Extract the [x, y] coordinate from the center of the cell holding the provided text.  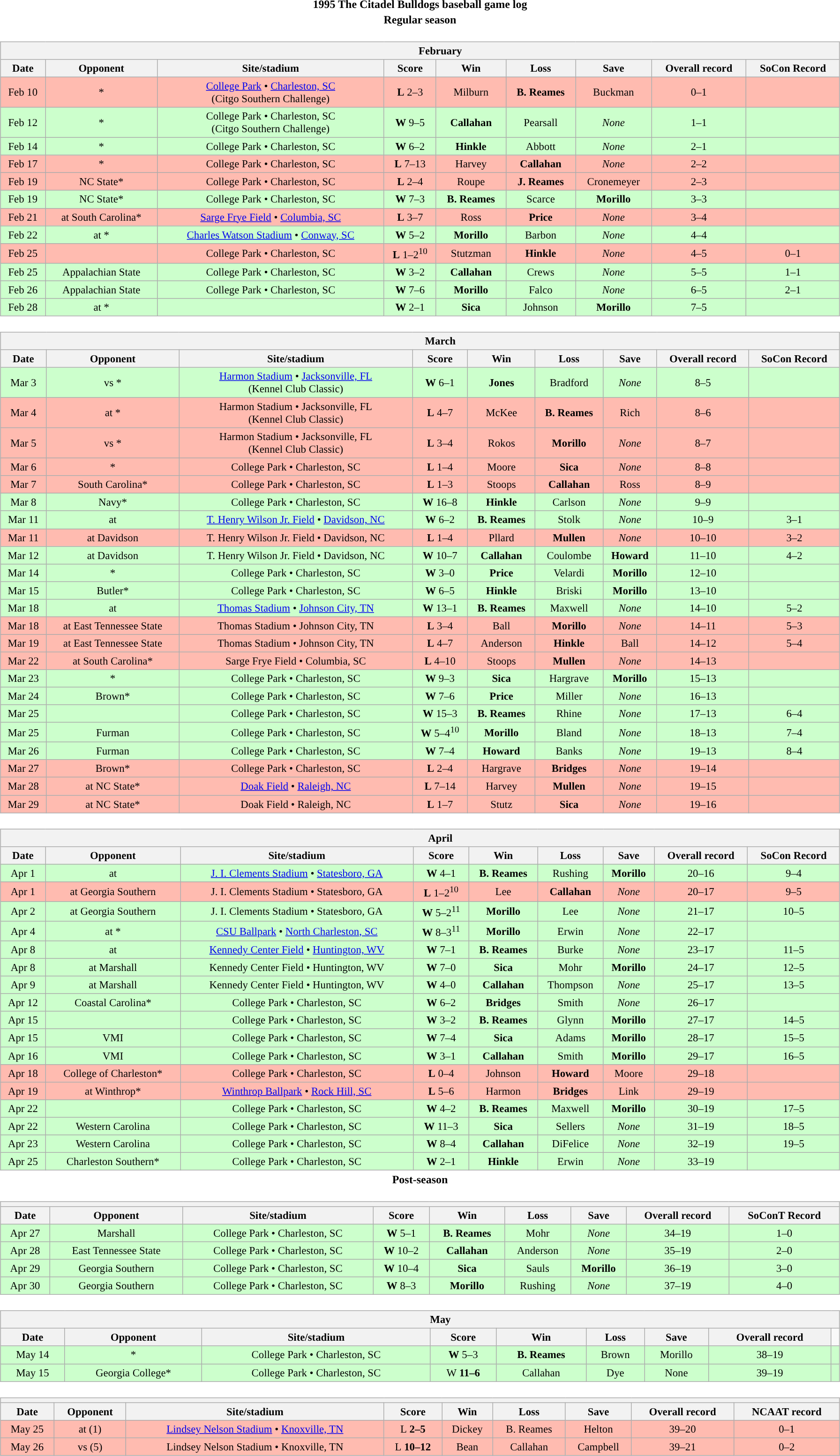
Pearsall [541, 123]
Buckman [614, 92]
L 2–3 [410, 92]
W 9–5 [410, 123]
at Winthrop* [112, 1091]
7–4 [795, 732]
6–5 [699, 290]
Apr 30 [25, 1286]
13–10 [703, 590]
17–13 [703, 714]
8–5 [703, 382]
16–5 [794, 1056]
1–0 [784, 1233]
Milburn [471, 92]
19–14 [703, 769]
Winthrop Ballpark • Rock Hill, SC [297, 1091]
14–10 [703, 608]
Mar 27 [23, 769]
35–19 [678, 1251]
W 13–1 [440, 608]
Apr 2 [23, 911]
39–21 [682, 1447]
9–5 [794, 891]
Charleston Southern* [112, 1161]
14–13 [703, 661]
W 8–4 [442, 1143]
3–4 [699, 217]
May 26 [27, 1447]
8–7 [703, 443]
W 10–4 [401, 1269]
W 8–311 [442, 931]
Apr 23 [23, 1143]
Briski [569, 590]
W 9–3 [440, 679]
Mar 6 [23, 467]
Rich [630, 412]
L 1–3 [440, 485]
19–13 [703, 751]
Roupe [471, 182]
8–9 [703, 485]
Mar 8 [23, 502]
May 25 [27, 1429]
Bean [467, 1447]
11–5 [794, 950]
Mar 26 [23, 751]
Bland [569, 732]
Butler* [112, 590]
Helton [598, 1429]
Adams [570, 1038]
9–9 [703, 502]
39–19 [770, 1373]
Miller [569, 696]
W 8–3 [401, 1286]
NCAAT record [787, 1411]
L 7–14 [440, 786]
Abbott [541, 147]
L 7–13 [410, 164]
4–4 [699, 235]
4–0 [784, 1286]
2–3 [699, 182]
W 11–3 [442, 1126]
W 7–3 [410, 199]
23–17 [701, 950]
Burke [570, 950]
Mar 29 [23, 804]
L 4–10 [440, 661]
17–5 [794, 1108]
DiFelice [570, 1143]
W 4–1 [442, 873]
Thompson [570, 985]
8–4 [795, 751]
13–5 [794, 985]
5–4 [795, 643]
May 14 [33, 1355]
W 5–1 [401, 1233]
8–6 [703, 412]
2–2 [699, 164]
Mar 28 [23, 786]
W 10–7 [440, 555]
26–17 [701, 1003]
Mar 7 [23, 485]
19–5 [794, 1143]
Cronemeyer [614, 182]
28–17 [701, 1038]
Mar 24 [23, 696]
April [420, 838]
Feb 26 [23, 290]
3–3 [699, 199]
March [420, 341]
W 6–5 [440, 590]
27–17 [701, 1020]
May 15 [33, 1373]
May [420, 1320]
33–19 [701, 1161]
37–19 [678, 1286]
Rokos [502, 443]
2–0 [784, 1251]
Apr 25 [23, 1161]
Barbon [541, 235]
W 7–1 [442, 950]
Mar 12 [23, 555]
11–10 [703, 555]
Mar 23 [23, 679]
Feb 12 [23, 123]
Feb 10 [23, 92]
Apr 19 [23, 1091]
38–19 [770, 1355]
Mar 14 [23, 573]
32–19 [701, 1143]
L 10–12 [413, 1447]
Sellers [570, 1126]
15–5 [794, 1038]
Apr 9 [23, 985]
W 4–0 [442, 985]
CSU Ballpark • North Charleston, SC [297, 931]
W 3–0 [440, 573]
Stutz [502, 804]
L 1–7 [440, 804]
W 4–2 [442, 1108]
31–19 [701, 1126]
Falco [541, 290]
34–19 [678, 1233]
Bradford [569, 382]
February [420, 51]
Feb 14 [23, 147]
19–16 [703, 804]
14–5 [794, 1020]
19–15 [703, 786]
29–19 [701, 1091]
W 5–211 [442, 911]
30–19 [701, 1108]
Apr 4 [23, 931]
5–2 [795, 608]
East Tennessee State [116, 1251]
5–3 [795, 626]
16–13 [703, 696]
Scarce [541, 199]
W 11–6 [463, 1373]
Carlson [569, 502]
7–5 [699, 307]
12–10 [703, 573]
10–10 [703, 538]
Mar 5 [23, 443]
6–4 [795, 714]
Feb 22 [23, 235]
Jones [502, 382]
22–17 [701, 931]
Dickey [467, 1429]
5–5 [699, 272]
24–17 [701, 968]
0–2 [787, 1447]
Mar 19 [23, 643]
3–0 [784, 1269]
vs (5) [90, 1447]
W 16–8 [440, 502]
20–16 [701, 873]
Apr 29 [25, 1269]
W 10–2 [401, 1251]
Crews [541, 272]
Sauls [538, 1269]
W 6–1 [440, 382]
Velardi [569, 573]
College of Charleston* [112, 1073]
Pllard [502, 538]
L 5–6 [442, 1091]
4–2 [795, 555]
W 5–3 [463, 1355]
Glynn [570, 1020]
Brown [615, 1355]
Feb 17 [23, 164]
10–5 [794, 911]
15–13 [703, 679]
Apr 28 [25, 1251]
9–4 [794, 873]
Link [629, 1091]
Apr 27 [25, 1233]
29–17 [701, 1056]
J. Reames [541, 182]
Feb 21 [23, 217]
Mar 15 [23, 590]
3–2 [795, 538]
21–17 [701, 911]
Dye [615, 1373]
Charles Watson Stadium • Conway, SC [270, 235]
Coulombe [569, 555]
18–13 [703, 732]
20–17 [701, 891]
W 5–2 [410, 235]
Navy* [112, 502]
Mar 3 [23, 382]
South Carolina* [112, 485]
L 2–5 [413, 1429]
Marshall [116, 1233]
W 15–3 [440, 714]
Harmon [503, 1091]
at (1) [90, 1429]
29–18 [701, 1073]
Feb 28 [23, 307]
Stolk [569, 520]
Coastal Carolina* [112, 1003]
W 5–410 [440, 732]
W 3–1 [442, 1056]
Campbell [598, 1447]
25–17 [701, 985]
Apr 12 [23, 1003]
10–9 [703, 520]
SoConT Record [784, 1216]
36–19 [678, 1269]
14–11 [703, 626]
8–8 [703, 467]
12–5 [794, 968]
4–5 [699, 253]
L 3–7 [410, 217]
Apr 16 [23, 1056]
McKee [502, 412]
14–12 [703, 643]
39–20 [682, 1429]
18–5 [794, 1126]
Mar 4 [23, 412]
3–1 [795, 520]
Banks [569, 751]
Georgia College* [133, 1373]
Rhine [569, 714]
Stutzman [471, 253]
Mar 22 [23, 661]
L 0–4 [442, 1073]
W 7–0 [442, 968]
Apr 18 [23, 1073]
